Pinpoint the cell where the given text exists, returning its (x, y) midpoint coordinate. 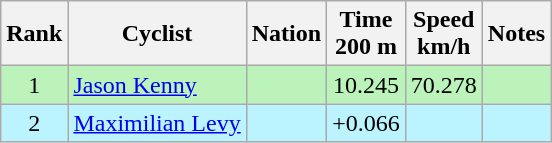
10.245 (366, 85)
Jason Kenny (157, 85)
2 (34, 123)
1 (34, 85)
Nation (286, 34)
Cyclist (157, 34)
+0.066 (366, 123)
Notes (516, 34)
Maximilian Levy (157, 123)
Time200 m (366, 34)
70.278 (444, 85)
Rank (34, 34)
Speedkm/h (444, 34)
